From the cell containing the given text, extract its center point as (x, y) coordinate. 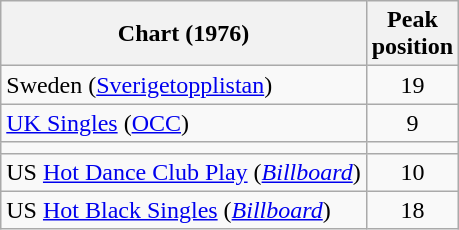
US Hot Black Singles (Billboard) (184, 210)
UK Singles (OCC) (184, 123)
US Hot Dance Club Play (Billboard) (184, 172)
19 (412, 85)
Peak position (412, 34)
9 (412, 123)
Chart (1976) (184, 34)
18 (412, 210)
10 (412, 172)
Sweden (Sverigetopplistan) (184, 85)
